For the text-containing cell, return its midpoint in [X, Y] coordinate format. 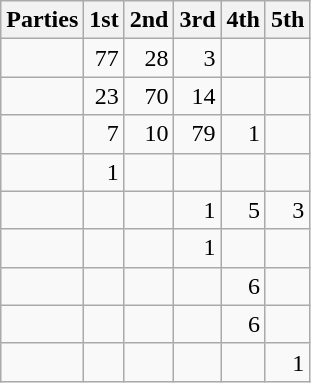
77 [104, 58]
14 [198, 96]
7 [104, 134]
4th [243, 20]
5th [287, 20]
Parties [42, 20]
3rd [198, 20]
79 [198, 134]
70 [149, 96]
1st [104, 20]
5 [243, 210]
23 [104, 96]
2nd [149, 20]
28 [149, 58]
10 [149, 134]
